Find where the given text appears and provide that cell's center as [x, y] coordinate. 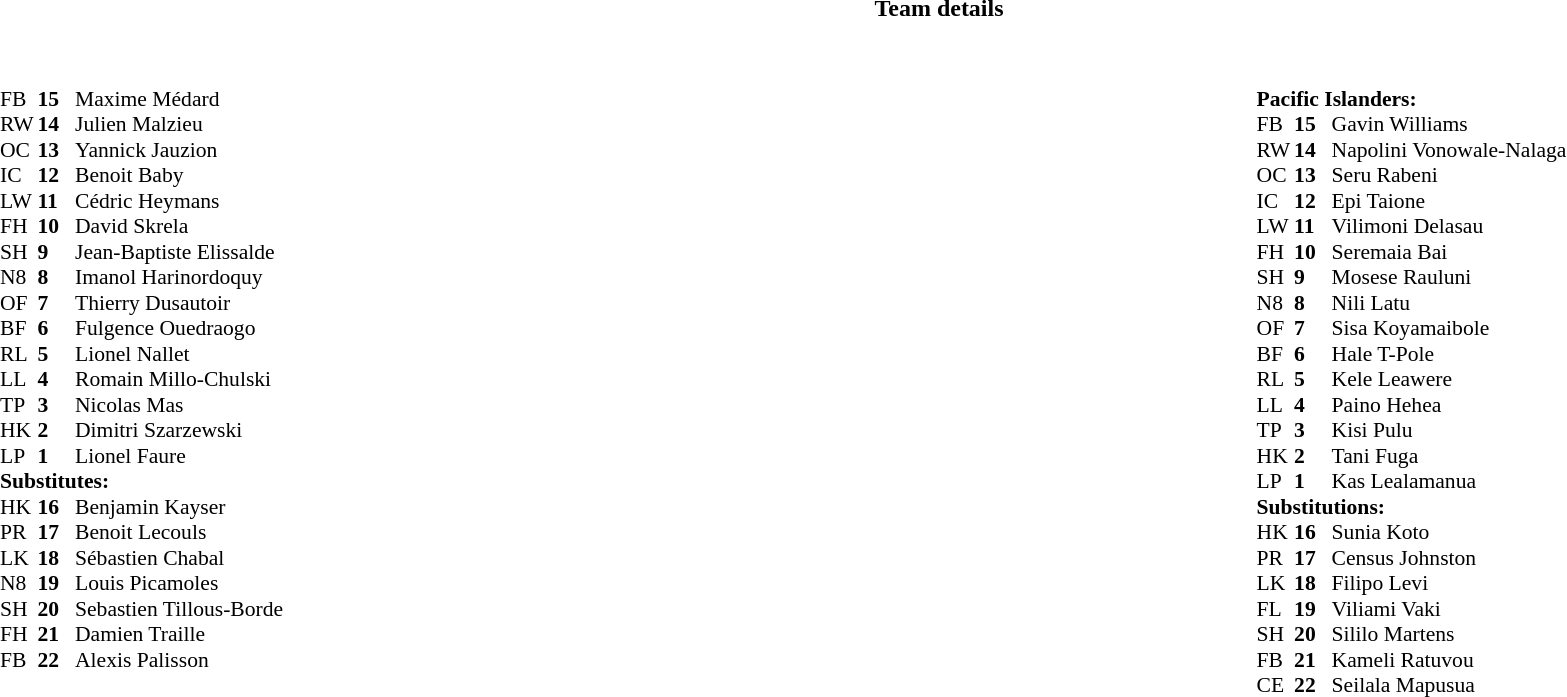
Benjamin Kayser [179, 507]
Romain Millo-Chulski [179, 379]
Substitutions: [1412, 507]
Benoit Baby [179, 175]
FL [1276, 609]
Cédric Heymans [179, 201]
Hale T-Pole [1450, 354]
Julien Malzieu [179, 125]
Epi Taione [1450, 201]
Sunia Koto [1450, 533]
David Skrela [179, 227]
Yannick Jauzion [179, 150]
Nicolas Mas [179, 405]
Seru Rabeni [1450, 175]
Viliami Vaki [1450, 609]
Pacific Islanders: [1412, 99]
Napolini Vonowale-Nalaga [1450, 150]
Nili Latu [1450, 303]
Sililo Martens [1450, 635]
Mosese Rauluni [1450, 277]
Imanol Harinordoquy [179, 277]
Kameli Ratuvou [1450, 660]
Tani Fuga [1450, 456]
Alexis Palisson [179, 660]
Jean-Baptiste Elissalde [179, 252]
Benoit Lecouls [179, 533]
Census Johnston [1450, 558]
Filipo Levi [1450, 583]
Thierry Dusautoir [179, 303]
Kele Leawere [1450, 379]
Sébastien Chabal [179, 558]
Kisi Pulu [1450, 431]
Lionel Faure [179, 456]
Dimitri Szarzewski [179, 431]
Vilimoni Delasau [1450, 227]
Sebastien Tillous-Borde [179, 609]
Seremaia Bai [1450, 252]
Kas Lealamanua [1450, 481]
Damien Traille [179, 635]
Fulgence Ouedraogo [179, 329]
Paino Hehea [1450, 405]
Gavin Williams [1450, 125]
Lionel Nallet [179, 354]
22 [57, 660]
Maxime Médard [179, 99]
Substitutes: [142, 481]
Louis Picamoles [179, 583]
Sisa Koyamaibole [1450, 329]
